For the text-containing cell, return its midpoint in (x, y) coordinate format. 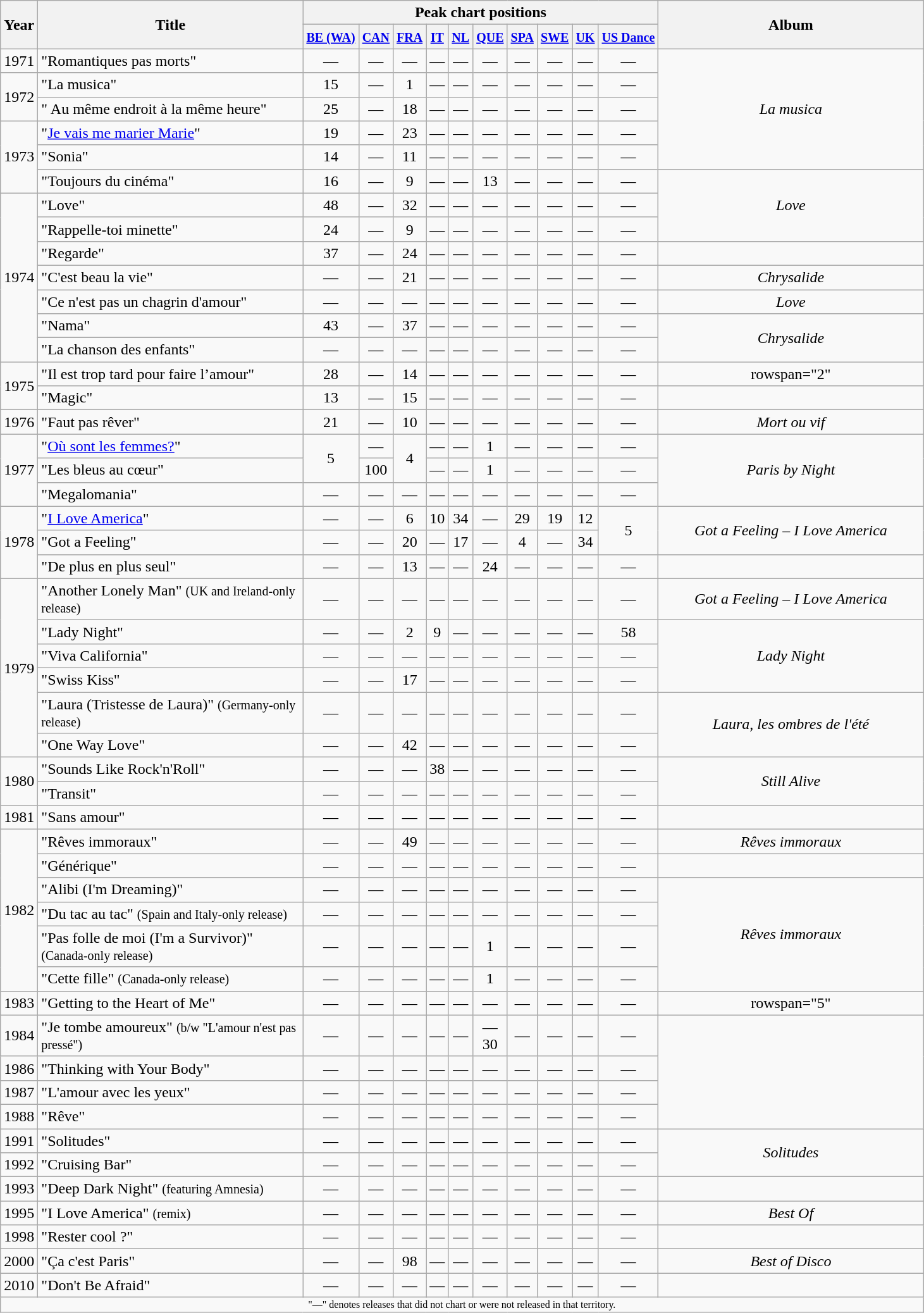
FRA (410, 37)
"Ce n'est pas un chagrin d'amour" (171, 302)
SPA (522, 37)
"Solitudes" (171, 1141)
"Je tombe amoureux" (b/w "L'amour n'est pas pressé") (171, 1035)
"L'amour avec les yeux" (171, 1092)
1983 (19, 1003)
CAN (376, 37)
1972 (19, 97)
"Générique" (171, 866)
"Alibi (I'm Dreaming)" (171, 890)
1984 (19, 1035)
2 (410, 632)
"Les bleus au cœur" (171, 470)
1973 (19, 157)
"Another Lonely Man" (UK and Ireland-only release) (171, 599)
"Toujours du cinéma" (171, 181)
49 (410, 842)
28 (331, 374)
"Don't Be Afraid" (171, 1285)
"Pas folle de moi (I'm a Survivor)" (Canada-only release) (171, 947)
1980 (19, 781)
23 (410, 133)
1992 (19, 1165)
IT (438, 37)
42 (410, 745)
Mort ou vif (791, 422)
1991 (19, 1141)
1979 (19, 668)
Best Of (791, 1213)
Title (171, 25)
2000 (19, 1261)
"Il est trop tard pour faire l’amour" (171, 374)
1981 (19, 818)
SWE (555, 37)
1988 (19, 1116)
"Rêves immoraux" (171, 842)
Paris by Night (791, 470)
"Sans amour" (171, 818)
Lady Night (791, 656)
25 (331, 109)
12 (586, 518)
"Megalomania" (171, 494)
"Regarde" (171, 253)
"Cette fille" (Canada-only release) (171, 979)
"La musica" (171, 85)
" Au même endroit à la même heure" (171, 109)
2010 (19, 1285)
"Cruising Bar" (171, 1165)
US Dance (629, 37)
1975 (19, 386)
48 (331, 205)
Still Alive (791, 781)
rowspan="2" (791, 374)
Laura, les ombres de l'été (791, 725)
"I Love America" (171, 518)
"De plus en plus seul" (171, 566)
1998 (19, 1237)
"I Love America" (remix) (171, 1213)
"Deep Dark Night" (featuring Amnesia) (171, 1189)
—30 (490, 1035)
100 (376, 470)
32 (410, 205)
1971 (19, 61)
29 (522, 518)
1986 (19, 1068)
16 (331, 181)
"One Way Love" (171, 745)
38 (438, 769)
11 (410, 157)
"Magic" (171, 398)
"Viva California" (171, 656)
"Romantiques pas morts" (171, 61)
1995 (19, 1213)
"Où sont les femmes?" (171, 446)
QUE (490, 37)
98 (410, 1261)
43 (331, 326)
"Sounds Like Rock'n'Roll" (171, 769)
"Du tac au tac" (Spain and Italy-only release) (171, 914)
Peak chart positions (481, 13)
NL (460, 37)
"Getting to the Heart of Me" (171, 1003)
1978 (19, 542)
"Thinking with Your Body" (171, 1068)
"Faut pas rêver" (171, 422)
58 (629, 632)
"Transit" (171, 793)
"Rester cool ?" (171, 1237)
1976 (19, 422)
1993 (19, 1189)
1987 (19, 1092)
"Sonia" (171, 157)
"Rappelle-toi minette" (171, 229)
"Love" (171, 205)
"Lady Night" (171, 632)
18 (410, 109)
"Ça c'est Paris" (171, 1261)
BE (WA) (331, 37)
"La chanson des enfants" (171, 350)
"—" denotes releases that did not chart or were not released in that territory. (462, 1305)
1977 (19, 470)
"Got a Feeling" (171, 542)
"Nama" (171, 326)
"Swiss Kiss" (171, 680)
"C'est beau la vie" (171, 277)
"Laura (Tristesse de Laura)" (Germany-only release) (171, 713)
"Rêve" (171, 1116)
Solitudes (791, 1153)
Year (19, 25)
Album (791, 25)
Best of Disco (791, 1261)
rowspan="5" (791, 1003)
UK (586, 37)
1974 (19, 277)
6 (410, 518)
"Je vais me marier Marie" (171, 133)
La musica (791, 109)
20 (410, 542)
1982 (19, 910)
